Extract the (X, Y) coordinate from the center of the cell holding the provided text.  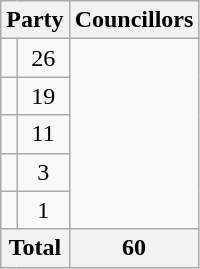
3 (43, 172)
26 (43, 58)
Councillors (134, 20)
Party (35, 20)
19 (43, 96)
60 (134, 248)
11 (43, 134)
Total (35, 248)
1 (43, 210)
